Find where the given text appears and provide that cell's center as [X, Y] coordinate. 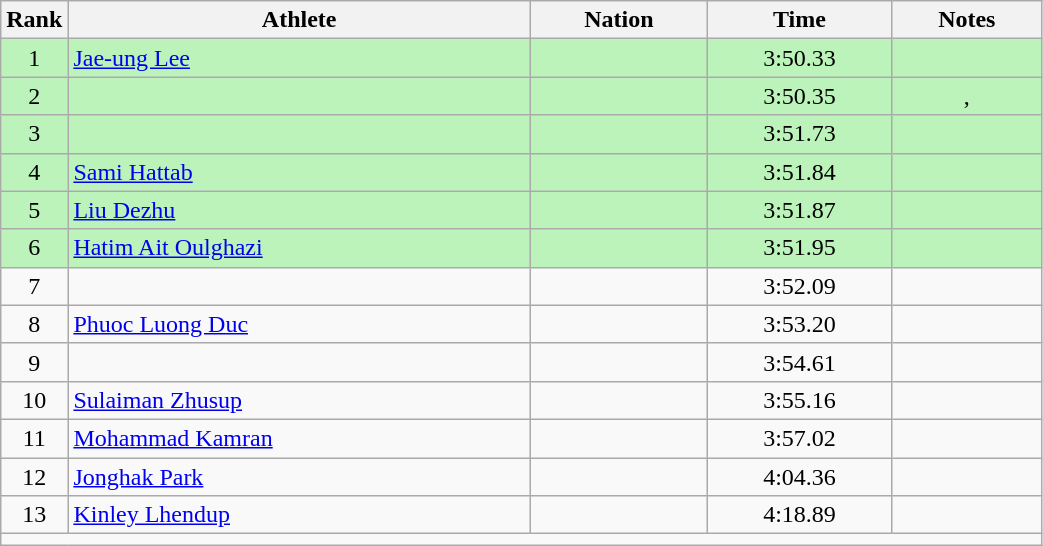
Athlete [300, 20]
3:51.95 [799, 248]
9 [34, 362]
12 [34, 477]
11 [34, 438]
3:51.73 [799, 134]
Time [799, 20]
3:57.02 [799, 438]
4 [34, 172]
3:54.61 [799, 362]
, [967, 96]
Sami Hattab [300, 172]
8 [34, 324]
Sulaiman Zhusup [300, 400]
3:52.09 [799, 286]
3:50.35 [799, 96]
Jonghak Park [300, 477]
6 [34, 248]
Kinley Lhendup [300, 515]
Rank [34, 20]
Mohammad Kamran [300, 438]
10 [34, 400]
1 [34, 58]
5 [34, 210]
7 [34, 286]
2 [34, 96]
4:18.89 [799, 515]
Jae-ung Lee [300, 58]
3 [34, 134]
Notes [967, 20]
3:50.33 [799, 58]
Liu Dezhu [300, 210]
Nation [620, 20]
Phuoc Luong Duc [300, 324]
13 [34, 515]
3:53.20 [799, 324]
3:51.84 [799, 172]
4:04.36 [799, 477]
3:55.16 [799, 400]
3:51.87 [799, 210]
Hatim Ait Oulghazi [300, 248]
